Search for the cell housing the specified text and yield its (X, Y) center coordinate. 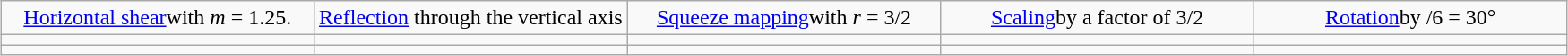
Horizontal shearwith m = 1.25. (158, 18)
Rotationby /6 = 30° (1410, 18)
Reflection through the vertical axis (471, 18)
Squeeze mappingwith r = 3/2 (784, 18)
Scalingby a factor of 3/2 (1098, 18)
